For the text-containing cell, return its midpoint in (X, Y) coordinate format. 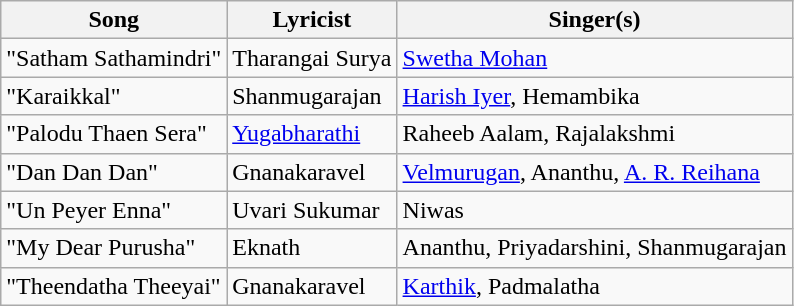
Uvari Sukumar (312, 210)
"Dan Dan Dan" (114, 172)
"Un Peyer Enna" (114, 210)
Singer(s) (594, 20)
Ananthu, Priyadarshini, Shanmugarajan (594, 248)
"My Dear Purusha" (114, 248)
"Theendatha Theeyai" (114, 286)
Tharangai Surya (312, 58)
Niwas (594, 210)
Yugabharathi (312, 134)
Eknath (312, 248)
Raheeb Aalam, Rajalakshmi (594, 134)
Song (114, 20)
Shanmugarajan (312, 96)
Swetha Mohan (594, 58)
"Karaikkal" (114, 96)
"Palodu Thaen Sera" (114, 134)
Lyricist (312, 20)
"Satham Sathamindri" (114, 58)
Karthik, Padmalatha (594, 286)
Velmurugan, Ananthu, A. R. Reihana (594, 172)
Harish Iyer, Hemambika (594, 96)
